Search for the cell housing the specified text and yield its [x, y] center coordinate. 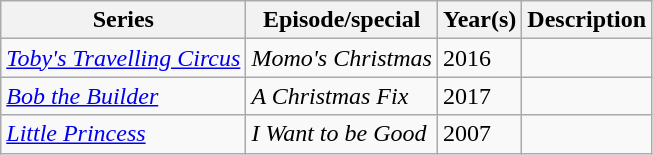
I Want to be Good [342, 134]
Bob the Builder [124, 96]
Little Princess [124, 134]
Momo's Christmas [342, 58]
Episode/special [342, 20]
2017 [479, 96]
Description [587, 20]
2016 [479, 58]
A Christmas Fix [342, 96]
Toby's Travelling Circus [124, 58]
2007 [479, 134]
Year(s) [479, 20]
Series [124, 20]
